Return (x, y) of the center of cell containing provided text 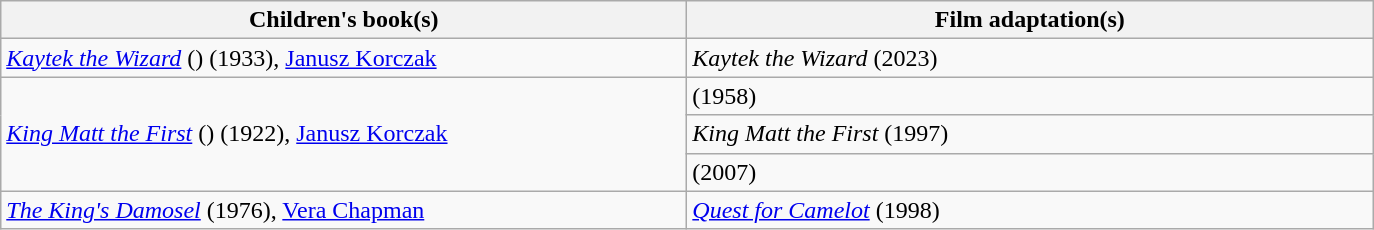
(1958) (1030, 96)
(2007) (1030, 172)
Kaytek the Wizard (2023) (1030, 58)
Film adaptation(s) (1030, 20)
King Matt the First (1997) (1030, 134)
The King's Damosel (1976), Vera Chapman (344, 210)
Quest for Camelot (1998) (1030, 210)
Children's book(s) (344, 20)
Kaytek the Wizard () (1933), Janusz Korczak (344, 58)
King Matt the First () (1922), Janusz Korczak (344, 134)
